From the cell containing the given text, extract its center point as (x, y) coordinate. 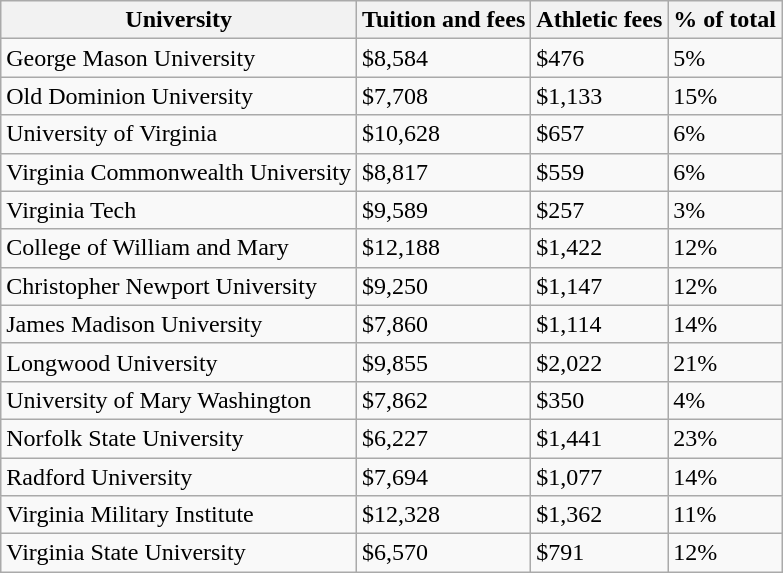
15% (725, 96)
5% (725, 58)
Norfolk State University (179, 438)
$9,250 (444, 286)
11% (725, 515)
$6,570 (444, 553)
$9,589 (444, 210)
23% (725, 438)
University of Virginia (179, 134)
$350 (600, 400)
4% (725, 400)
$12,188 (444, 248)
$1,114 (600, 324)
University of Mary Washington (179, 400)
$10,628 (444, 134)
$7,708 (444, 96)
Virginia Tech (179, 210)
$559 (600, 172)
$7,860 (444, 324)
Old Dominion University (179, 96)
$1,147 (600, 286)
Athletic fees (600, 20)
Virginia Commonwealth University (179, 172)
$1,077 (600, 477)
$7,694 (444, 477)
Virginia State University (179, 553)
$12,328 (444, 515)
$1,422 (600, 248)
$6,227 (444, 438)
$2,022 (600, 362)
University (179, 20)
$9,855 (444, 362)
21% (725, 362)
James Madison University (179, 324)
$7,862 (444, 400)
$257 (600, 210)
$1,441 (600, 438)
$1,362 (600, 515)
Christopher Newport University (179, 286)
$476 (600, 58)
$791 (600, 553)
% of total (725, 20)
Longwood University (179, 362)
$657 (600, 134)
Virginia Military Institute (179, 515)
Radford University (179, 477)
3% (725, 210)
Tuition and fees (444, 20)
College of William and Mary (179, 248)
$8,584 (444, 58)
George Mason University (179, 58)
$1,133 (600, 96)
$8,817 (444, 172)
